Scan for the cell matching the given text and deliver its (X, Y) coordinate at center. 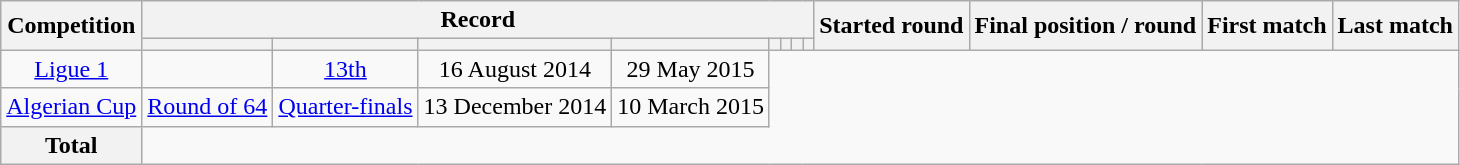
Competition (72, 26)
Total (72, 145)
10 March 2015 (691, 107)
16 August 2014 (515, 69)
Algerian Cup (72, 107)
29 May 2015 (691, 69)
First match (1267, 26)
13th (346, 69)
Final position / round (1086, 26)
Round of 64 (208, 107)
13 December 2014 (515, 107)
Ligue 1 (72, 69)
Last match (1395, 26)
Record (478, 20)
Started round (892, 26)
Quarter-finals (346, 107)
